Search for the cell housing the specified text and yield its [X, Y] center coordinate. 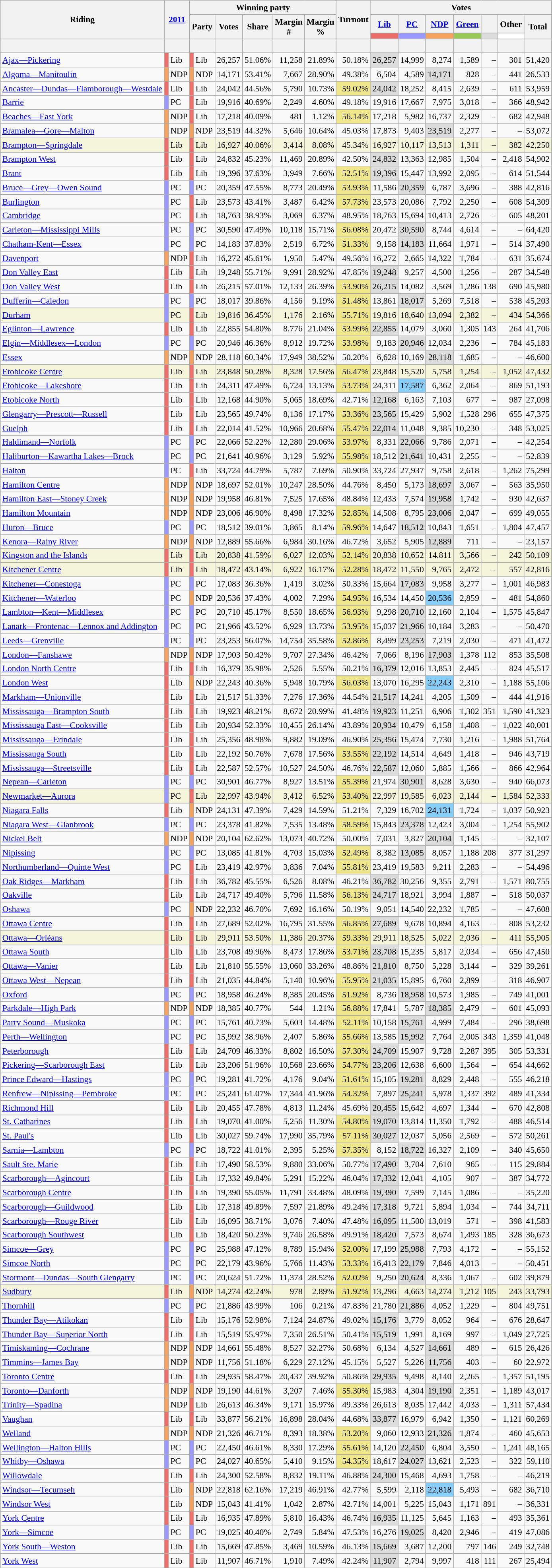
2,095 [467, 174]
444 [511, 697]
5,022 [440, 938]
Hamilton East—Stoney Creek [82, 499]
10,184 [440, 627]
8,674 [440, 1235]
1,176 [289, 315]
8,057 [440, 853]
1,887 [467, 895]
52.01% [258, 485]
488 [511, 1122]
14,514 [412, 754]
7,535 [289, 825]
9,171 [289, 1405]
36.45% [258, 315]
54.35% [354, 1462]
51.72% [258, 1278]
3,994 [440, 895]
11.58% [321, 895]
10,158 [384, 1023]
9,721 [412, 1207]
55,106 [538, 683]
28,647 [538, 1320]
9,403 [412, 131]
13,585 [384, 1037]
14,999 [412, 60]
17,442 [440, 1405]
2,569 [467, 1136]
13,814 [412, 1122]
36.36% [258, 584]
395 [490, 1051]
54,860 [538, 598]
1,163 [467, 1518]
17,873 [384, 131]
55.98% [354, 457]
47,608 [538, 910]
Hamilton Mountain [82, 513]
16,295 [412, 683]
55.05% [258, 1193]
53.90% [354, 287]
2,418 [511, 159]
55,152 [538, 1249]
49,055 [538, 513]
8,336 [440, 1278]
51,420 [538, 60]
27,098 [538, 400]
1,241 [511, 1448]
11,048 [412, 428]
49.74% [258, 414]
46.21% [354, 881]
608 [511, 202]
4,052 [440, 1306]
3,827 [412, 839]
41,048 [538, 1037]
7,573 [412, 1235]
5,646 [289, 131]
52.33% [258, 726]
9,051 [384, 910]
37,490 [538, 244]
42,254 [538, 442]
55.39% [354, 782]
50.00% [354, 839]
287 [511, 273]
50.68% [354, 1348]
7,846 [440, 1264]
19.09% [321, 740]
8.14% [321, 527]
11,586 [384, 188]
1.12% [321, 117]
Ottawa West—Nepean [82, 980]
5.55% [321, 669]
37.63% [258, 174]
518 [511, 895]
1,189 [511, 1391]
6,906 [440, 711]
16,534 [384, 598]
41.96% [321, 1094]
7,124 [289, 1320]
8,912 [289, 343]
940 [511, 782]
249 [511, 1547]
40.06% [258, 145]
52.57% [258, 768]
Mississauga—Streetsville [82, 768]
47.39% [258, 811]
53.98% [354, 343]
Newmarket—Aurora [82, 796]
8.776 [289, 329]
6,942 [440, 1419]
46,218 [538, 1080]
1,145 [467, 839]
52.51% [354, 174]
50.42% [258, 655]
York South—Weston [82, 1547]
2,395 [289, 1150]
1,067 [467, 1278]
Ancaster—Dundas—Flamborough—Westdale [82, 89]
5,410 [289, 1462]
8,331 [384, 442]
4,013 [467, 1264]
46.77% [258, 782]
50.90% [354, 471]
57.01% [258, 287]
11,258 [289, 60]
3,836 [289, 867]
43.14% [258, 570]
8,473 [289, 952]
15,037 [384, 627]
946 [511, 754]
9,355 [440, 881]
52.86% [354, 641]
45,650 [538, 1150]
318 [511, 980]
44.56% [258, 89]
Scarborough Centre [82, 1193]
17.17% [321, 414]
48.09% [354, 1193]
51,195 [538, 1377]
36,673 [538, 1235]
Total [538, 27]
14,001 [384, 1504]
St. Paul's [82, 1136]
9,060 [384, 1433]
Ottawa South [82, 952]
London West [82, 683]
32,748 [538, 1547]
17,667 [412, 103]
7,792 [440, 202]
38.52% [321, 358]
329 [511, 966]
656 [511, 952]
47,375 [538, 414]
43.99% [258, 1306]
46.74% [354, 1518]
50,923 [538, 811]
43.96% [258, 1264]
40.36% [258, 683]
2,479 [467, 1009]
13,853 [440, 669]
615 [511, 1348]
987 [511, 400]
5,817 [440, 952]
15,843 [384, 825]
1,216 [467, 740]
Brampton West [82, 159]
4.60% [321, 103]
4,813 [289, 1108]
5,256 [289, 1122]
2,109 [467, 1150]
46.33% [258, 1051]
2.16% [321, 315]
22,972 [538, 1363]
2,445 [467, 669]
377 [511, 853]
471 [511, 641]
1,804 [511, 527]
2,946 [467, 1533]
1,564 [467, 1065]
York—Simcoe [82, 1533]
Timmins—James Bay [82, 1363]
35,361 [538, 1518]
6,628 [384, 358]
11,469 [289, 159]
Dufferin—Caledon [82, 301]
387 [511, 1179]
2,255 [467, 457]
3,283 [467, 627]
12,060 [412, 768]
Stormont—Dundas—South Glengarry [82, 1278]
53.93% [354, 188]
46.36% [258, 343]
1,286 [467, 287]
Margin% [321, 27]
29.06% [321, 442]
20.37% [321, 938]
6,023 [440, 796]
493 [511, 1518]
9,257 [412, 273]
Oshawa [82, 910]
York West [82, 1561]
64,420 [538, 230]
1,359 [511, 1037]
602 [511, 1278]
4,527 [412, 1348]
5.86% [321, 1037]
655 [511, 414]
7.04% [321, 867]
15.22% [321, 1179]
45,980 [538, 287]
1,742 [467, 499]
8,550 [289, 612]
7,103 [440, 400]
6,984 [289, 542]
15.03% [321, 853]
York Centre [82, 1518]
2,639 [467, 89]
35,508 [538, 655]
2,791 [467, 881]
48.84% [354, 499]
3,487 [289, 202]
11.24% [321, 1108]
6,504 [384, 74]
Oak Ridges—Markham [82, 881]
8,736 [384, 995]
38.96% [258, 1037]
2,236 [467, 343]
7,667 [289, 74]
7.40% [321, 1221]
6,600 [440, 1065]
348 [511, 428]
17,587 [412, 386]
53,331 [538, 1051]
2011 [177, 20]
46,983 [538, 584]
17.86% [321, 952]
744 [511, 1207]
6,229 [289, 1363]
11,251 [412, 711]
Burlington [82, 202]
13,861 [384, 301]
12,200 [440, 1547]
53.36% [354, 414]
12,638 [412, 1065]
49.33% [354, 1405]
15.94% [321, 1249]
36,710 [538, 1490]
12,133 [289, 287]
Kenora—Rainy River [82, 542]
Etobicoke—Lakeshore [82, 386]
59,110 [538, 1462]
13,513 [440, 145]
20.49% [321, 188]
14,082 [412, 287]
1,950 [289, 258]
15,235 [412, 952]
11,500 [412, 1221]
49.96% [258, 952]
1,042 [289, 1504]
45,183 [538, 343]
Peterborough [82, 1051]
10.59% [321, 1547]
601 [511, 1009]
7,350 [289, 1334]
824 [511, 669]
26.39% [321, 287]
1,418 [467, 754]
8,274 [440, 60]
10,117 [412, 145]
Northumberland—Quinte West [82, 867]
Margin# [289, 27]
2,472 [467, 570]
35.98% [258, 669]
8,415 [440, 89]
10,230 [467, 428]
8,052 [440, 1320]
Huron—Bruce [82, 527]
40.40% [258, 1533]
5,645 [440, 1518]
Glengarry—Prescott—Russell [82, 414]
24.50% [321, 768]
33.26% [321, 966]
5.84% [321, 1533]
6,526 [289, 881]
48,942 [538, 103]
42.77% [354, 1490]
49.91% [354, 1235]
50.18% [354, 60]
8,499 [384, 641]
Other [511, 24]
305 [511, 1051]
14,508 [384, 513]
1,584 [511, 796]
13,060 [289, 966]
555 [511, 1080]
Lambton—Kent—Middlesex [82, 612]
3,865 [289, 527]
34,772 [538, 1179]
54,366 [538, 315]
44.90% [258, 400]
7,897 [384, 1094]
Scarborough—Guildwood [82, 1207]
7,329 [384, 811]
997 [467, 1334]
7,429 [289, 811]
44.84% [258, 980]
8,382 [384, 853]
677 [467, 400]
571 [467, 1221]
52.85% [354, 513]
4,176 [289, 1080]
1,344 [467, 1108]
676 [511, 1320]
50,470 [538, 627]
20.45% [321, 995]
Prince Edward—Hastings [82, 1080]
Sarnia—Lambton [82, 1150]
1,874 [467, 1433]
Kitchener—Waterloo [82, 598]
50.86% [354, 1377]
9,991 [289, 273]
43.89% [354, 726]
1,052 [511, 372]
111 [490, 1561]
143 [490, 329]
41.01% [258, 1150]
26.58% [321, 1235]
14,322 [440, 258]
41.72% [258, 1080]
1,784 [467, 258]
35.79% [321, 1136]
50.21% [354, 669]
11.30% [321, 1122]
Markham—Unionville [82, 697]
17,199 [384, 1249]
46.42% [354, 655]
10,966 [289, 428]
55.97% [258, 1334]
392 [490, 1094]
47.55% [258, 188]
10.96% [321, 980]
6,787 [440, 188]
8,169 [440, 1334]
56.07% [258, 641]
16,898 [289, 1419]
20.89% [321, 159]
2,277 [467, 131]
1,493 [467, 1235]
46.04% [354, 1179]
Vaughan [82, 1419]
46,219 [538, 1476]
57.11% [354, 1136]
45,093 [538, 1009]
2.87% [321, 1504]
24.87% [321, 1320]
60 [511, 1363]
59.02% [354, 89]
53,959 [538, 89]
Niagara Falls [82, 811]
53.73% [354, 386]
46,907 [538, 980]
1,792 [467, 1122]
6.52% [321, 796]
59.74% [258, 1136]
Beaches—East York [82, 117]
Carleton—Mississippi Mills [82, 230]
41.41% [258, 1504]
6,163 [412, 400]
15,895 [412, 980]
403 [467, 1363]
56.93% [354, 612]
8,773 [289, 188]
45,847 [538, 612]
57.35% [354, 1150]
3,630 [467, 782]
5,065 [289, 400]
46.13% [354, 1547]
26,426 [538, 1348]
9,997 [440, 1561]
Elgin—Middlesex—London [82, 343]
44.76% [354, 485]
5,790 [289, 89]
2,899 [467, 980]
1,991 [412, 1334]
London—Fanshawe [82, 655]
4,163 [467, 924]
Windsor West [82, 1504]
3,779 [412, 1320]
41,334 [538, 1094]
243 [511, 1292]
45.34% [354, 145]
London North Centre [82, 669]
Mississauga—Brampton South [82, 711]
17,841 [384, 1009]
10,652 [412, 556]
441 [511, 74]
41.81% [258, 853]
53,072 [538, 131]
37.83% [258, 244]
53.71% [354, 952]
Thunder Bay—Superior North [82, 1334]
17.29% [321, 1448]
57.30% [354, 1051]
Wellington—Halton Hills [82, 1448]
16.17% [321, 570]
45,653 [538, 1433]
Thunder Bay—Atikokan [82, 1320]
6,362 [440, 386]
34,711 [538, 1207]
46.70% [258, 910]
Sudbury [82, 1292]
115 [511, 1164]
56.85% [354, 924]
3,129 [289, 457]
52,839 [538, 457]
6.72% [321, 244]
16,327 [440, 1150]
1,256 [467, 273]
53.40% [354, 796]
322 [511, 1462]
8,152 [384, 1150]
538 [511, 301]
1,988 [511, 740]
5,894 [440, 1207]
3,018 [467, 103]
48.86% [354, 966]
138 [490, 287]
Brampton—Springdale [82, 145]
514 [511, 244]
6,929 [289, 627]
15,642 [412, 1108]
41.48% [354, 711]
Scarborough Southwest [82, 1235]
55.55% [258, 966]
2,519 [289, 244]
27,937 [412, 471]
42.50% [354, 159]
382 [511, 145]
208 [490, 853]
9,786 [440, 442]
46.81% [258, 499]
Welland [82, 1433]
6,804 [440, 1448]
7,597 [289, 1207]
7,730 [440, 740]
Ottawa—Vanier [82, 966]
654 [511, 1065]
1,985 [467, 995]
Brant [82, 174]
13,070 [384, 683]
44.54% [354, 697]
57.73% [354, 202]
Cambridge [82, 216]
7,145 [440, 1193]
1,408 [467, 726]
Don Valley East [82, 273]
8,196 [412, 655]
14,754 [289, 641]
3,060 [440, 329]
49.02% [354, 1320]
28.90% [321, 74]
Eglinton—Lawrence [82, 329]
40.72% [321, 839]
1,509 [467, 697]
11,125 [412, 1518]
8,795 [412, 513]
44,662 [538, 1065]
Renfrew—Nipissing—Pembroke [82, 1094]
242 [511, 556]
55.95% [354, 980]
1,305 [467, 329]
49.38% [354, 74]
Ottawa—Orléans [82, 938]
41,323 [538, 711]
52.98% [258, 1320]
53,232 [538, 924]
46.76% [354, 768]
6.37% [321, 216]
5,905 [412, 542]
8,498 [289, 513]
808 [511, 924]
59.96% [354, 527]
28.92% [321, 273]
1,337 [467, 1094]
50.19% [354, 910]
46.72% [354, 542]
50.76% [258, 754]
8,832 [289, 1476]
611 [511, 89]
43.41% [258, 202]
17,949 [289, 358]
13,073 [289, 839]
13,621 [440, 1462]
41,472 [538, 641]
44.79% [258, 471]
26,533 [538, 74]
41,706 [538, 329]
866 [511, 768]
1,378 [467, 655]
50.23% [258, 1235]
366 [511, 103]
54.32% [354, 1094]
267 [511, 1561]
10,118 [289, 230]
2,526 [289, 669]
631 [511, 258]
12,985 [440, 159]
12,423 [440, 825]
3,414 [289, 145]
9,250 [384, 1278]
Niagara West—Glanbrook [82, 825]
3,412 [289, 796]
17.65% [321, 499]
Lanark—Frontenac—Lennox and Addington [82, 627]
2,250 [467, 202]
4,589 [412, 74]
40.96% [258, 457]
10,247 [289, 485]
964 [467, 1320]
2,034 [467, 952]
8,035 [412, 1405]
4,703 [289, 853]
7,066 [384, 655]
51.96% [258, 1065]
12,280 [289, 442]
44.32% [258, 131]
26.14% [321, 726]
32.27% [321, 1348]
19.72% [321, 343]
33.06% [321, 1164]
1,212 [467, 1292]
Toronto Centre [82, 1377]
9,183 [384, 343]
54,496 [538, 867]
7,599 [412, 1193]
1,910 [289, 1561]
2,071 [467, 442]
35,220 [538, 1193]
Willowdale [82, 1476]
51,764 [538, 740]
711 [467, 542]
2,104 [467, 612]
0.21% [321, 1306]
50.77% [354, 1164]
2,118 [412, 1490]
10,413 [440, 216]
39.01% [258, 527]
53.97% [354, 442]
4,500 [440, 273]
13,992 [440, 174]
1,229 [467, 1306]
605 [511, 216]
13.73% [321, 627]
1,575 [511, 612]
51,193 [538, 386]
52.00% [354, 1249]
35,674 [538, 258]
10,431 [440, 457]
434 [511, 315]
Etobicoke Centre [82, 372]
5,758 [440, 372]
1,571 [511, 881]
53.41% [258, 74]
13,019 [440, 1221]
Chatham-Kent—Essex [82, 244]
4,156 [289, 301]
8,789 [289, 1249]
3,069 [289, 216]
47,432 [538, 372]
33.48% [321, 1193]
58.53% [258, 1164]
45.69% [354, 1108]
52.58% [258, 1476]
49.89% [258, 1207]
Kitchener—Conestoga [82, 584]
47.12% [258, 1249]
12,041 [412, 1179]
40.73% [258, 1023]
2,265 [467, 1377]
48.21% [258, 711]
52.11% [354, 1023]
1,121 [511, 1419]
5,948 [289, 683]
388 [511, 188]
16.16% [321, 910]
930 [511, 499]
2,351 [467, 1391]
47.48% [354, 1221]
Whitby—Oshawa [82, 1462]
13.13% [321, 386]
4,697 [440, 1108]
46.61% [258, 1448]
35,950 [538, 485]
3.02% [321, 584]
8,628 [440, 782]
18,921 [412, 895]
20,472 [384, 230]
411 [511, 938]
Kingston and the Islands [82, 556]
17,344 [289, 1094]
5,766 [289, 1264]
53.95% [354, 627]
557 [511, 570]
351 [490, 711]
42,250 [538, 145]
Mississauga—Erindale [82, 740]
5,291 [289, 1179]
8,829 [440, 1080]
3,004 [467, 825]
2,523 [467, 1462]
26.51% [321, 1334]
2,249 [289, 103]
46,514 [538, 1122]
23,157 [538, 542]
7,219 [440, 641]
10.79% [321, 683]
21.04% [321, 329]
49.18% [354, 103]
7,484 [467, 1023]
2.89% [321, 1292]
55.47% [354, 428]
16,795 [289, 924]
51.21% [354, 811]
Mississauga South [82, 754]
8,393 [289, 1433]
4,172 [467, 1249]
3,550 [467, 1448]
3,566 [467, 556]
Bruce—Grey—Owen Sound [82, 188]
9,678 [412, 924]
10,843 [440, 527]
44.61% [258, 1391]
10,573 [440, 995]
66,073 [538, 782]
60.34% [258, 358]
59.33% [354, 938]
46.91% [321, 1490]
804 [511, 1306]
112 [490, 655]
47.83% [354, 1306]
5,982 [412, 117]
Toronto—Danforth [82, 1391]
27.34% [321, 655]
8,527 [289, 1348]
2,064 [467, 386]
49.24% [354, 1207]
5.92% [321, 457]
6,760 [440, 980]
Perth—Wellington [82, 1037]
301 [511, 60]
7,678 [289, 754]
8,450 [384, 485]
9,880 [289, 1164]
9,385 [440, 428]
42,964 [538, 768]
Ottawa Centre [82, 924]
5,269 [440, 301]
46,600 [538, 358]
9,882 [289, 740]
45,517 [538, 669]
7.46% [321, 1391]
42,948 [538, 117]
Halton [82, 471]
9,765 [440, 570]
10,568 [289, 1065]
Hamilton Centre [82, 485]
10,479 [412, 726]
34,548 [538, 273]
5,810 [289, 1518]
7,610 [440, 1164]
3,067 [467, 485]
572 [511, 1136]
Riding [82, 20]
6,134 [384, 1348]
2,448 [467, 1080]
16,979 [412, 1419]
5,173 [412, 485]
12,037 [412, 1136]
Share [258, 27]
45.23% [258, 159]
Ajax—Pickering [82, 60]
9,958 [440, 584]
3,696 [467, 188]
52.28% [354, 570]
49.84% [258, 1179]
563 [511, 485]
9,707 [289, 655]
75,299 [538, 471]
15.71% [321, 230]
16.50% [321, 1051]
18,617 [384, 1462]
3,144 [467, 966]
41,583 [538, 1221]
15,983 [384, 1391]
7,975 [440, 103]
1,001 [511, 584]
12,933 [412, 1433]
328 [511, 1235]
Pickering—Scarborough East [82, 1065]
43,017 [538, 1391]
4,304 [412, 1391]
Trinity—Spadina [82, 1405]
690 [511, 287]
5.47% [321, 258]
55,905 [538, 938]
15,447 [412, 174]
Parkdale—High Park [82, 1009]
Leeds—Grenville [82, 641]
2,005 [467, 1037]
2,030 [467, 641]
57,434 [538, 1405]
1,262 [511, 471]
Oxford [82, 995]
2,726 [467, 216]
Windsor—Tecumseh [82, 1490]
53.33% [354, 1264]
55,902 [538, 825]
23.66% [321, 1065]
46.88% [354, 1476]
15,474 [412, 740]
11,386 [289, 938]
5,228 [440, 966]
16,737 [440, 117]
51.18% [258, 1363]
10,894 [440, 924]
9,211 [440, 867]
40.69% [258, 103]
62.62% [258, 839]
14,647 [384, 527]
749 [511, 995]
30.16% [321, 542]
17.32% [321, 513]
50.20% [354, 358]
5,603 [289, 1023]
1,971 [467, 244]
2,618 [467, 471]
4,205 [440, 697]
Davenport [82, 258]
853 [511, 655]
9,498 [412, 1377]
Party [202, 27]
Scarborough—Agincourt [82, 1179]
50.28% [258, 372]
Haldimand—Norfolk [82, 442]
21,780 [384, 1306]
Barrie [82, 103]
43.94% [258, 796]
46.34% [258, 1405]
15,429 [412, 414]
58.59% [354, 825]
7,276 [289, 697]
544 [289, 1009]
15.97% [321, 1405]
3,277 [467, 584]
4,614 [467, 230]
2,283 [467, 867]
42,808 [538, 1108]
9,298 [384, 612]
9.15% [321, 1462]
14.59% [321, 811]
8,420 [440, 1533]
1,049 [511, 1334]
28.04% [321, 1419]
4,693 [440, 1476]
5,978 [440, 1094]
11,791 [289, 1193]
1,037 [511, 811]
47.89% [258, 1518]
Richmond Hill [82, 1108]
9.04% [321, 1080]
3,704 [412, 1164]
47,086 [538, 1533]
28.52% [321, 1278]
45.17% [258, 612]
4,649 [440, 754]
20,437 [289, 1377]
50,261 [538, 1136]
42.97% [258, 867]
80,755 [538, 881]
28.50% [321, 485]
7,764 [440, 1037]
Thornhill [82, 1306]
6.42% [321, 202]
40.65% [258, 1462]
15,907 [412, 1051]
56.88% [354, 1009]
11.43% [321, 1264]
4,002 [289, 598]
12,433 [384, 499]
56.08% [354, 230]
48,201 [538, 216]
Haliburton—Kawartha Lakes—Brock [82, 457]
St. Catharines [82, 1122]
49,751 [538, 1306]
340 [511, 1150]
47,450 [538, 952]
46.24% [258, 995]
7,692 [289, 910]
14,120 [384, 1448]
35.58% [321, 641]
53,025 [538, 428]
Simcoe North [82, 1264]
20,086 [412, 202]
20.68% [321, 428]
18.69% [321, 400]
50,037 [538, 895]
38.71% [258, 1221]
6,158 [440, 726]
1,590 [511, 711]
43,719 [538, 754]
965 [467, 1164]
5,493 [467, 1490]
15,105 [384, 1080]
13,094 [440, 315]
47.53% [354, 1533]
52.22% [258, 442]
15,520 [412, 372]
2,036 [467, 938]
18.38% [321, 1433]
50,109 [538, 556]
45,203 [538, 301]
670 [511, 1108]
15,694 [412, 216]
18,525 [412, 938]
1,302 [467, 711]
Etobicoke North [82, 400]
Algoma—Manitoulin [82, 74]
2,407 [289, 1037]
7,574 [412, 499]
828 [467, 74]
37.43% [258, 598]
14,811 [440, 556]
27.12% [321, 1363]
Nipissing [82, 853]
3,207 [289, 1391]
9,728 [440, 1051]
1,022 [511, 726]
10.64% [321, 131]
614 [511, 174]
Nepean—Carleton [82, 782]
54,902 [538, 159]
978 [289, 1292]
1,419 [289, 584]
1,589 [467, 60]
48.98% [258, 740]
54.77% [354, 1065]
40,001 [538, 726]
27,725 [538, 1334]
9.19% [321, 301]
41,001 [538, 995]
50,451 [538, 1264]
54,309 [538, 202]
5,885 [440, 768]
891 [490, 1504]
50.41% [354, 1334]
50.33% [354, 584]
11,550 [412, 570]
11,350 [440, 1122]
52,333 [538, 796]
Essex [82, 358]
14.48% [321, 1023]
20.99% [321, 711]
10,169 [412, 358]
7.29% [321, 598]
31,297 [538, 853]
32,107 [538, 839]
19.11% [321, 1476]
3,949 [289, 174]
343 [490, 1037]
Oakville [82, 895]
15,664 [384, 584]
33,793 [538, 1292]
2,665 [412, 258]
Sault Ste. Marie [82, 1164]
7.49% [321, 1561]
60,269 [538, 1419]
106 [289, 1306]
56.21% [258, 1419]
1,086 [467, 1193]
2,047 [467, 513]
2,144 [467, 796]
Winning party [263, 8]
8,750 [412, 966]
1,785 [467, 910]
7.66% [321, 174]
Kitchener Centre [82, 570]
55.48% [258, 1348]
41.59% [258, 556]
56.03% [354, 683]
4,999 [440, 1023]
185 [490, 1235]
61.07% [258, 1094]
53.50% [258, 938]
1,566 [467, 768]
5,056 [440, 1136]
7.69% [321, 471]
53.55% [354, 754]
1,758 [467, 1476]
17,219 [289, 1490]
39.86% [258, 301]
30,256 [412, 881]
264 [511, 329]
Scarborough—Rouge River [82, 1221]
869 [511, 386]
3,076 [289, 1221]
49.40% [258, 895]
51.48% [354, 301]
8,672 [289, 711]
10,527 [289, 768]
105 [490, 1292]
4,663 [412, 1292]
8,802 [289, 1051]
39,879 [538, 1278]
36,331 [538, 1504]
2,310 [467, 683]
Bramalea—Gore—Malton [82, 131]
13,363 [412, 159]
460 [511, 1433]
8,927 [289, 782]
31.55% [321, 924]
6,922 [289, 570]
8,328 [289, 372]
2,794 [412, 1561]
13.51% [321, 782]
1,685 [467, 358]
45.61% [258, 258]
18.65% [321, 612]
41.00% [258, 1122]
21,974 [384, 782]
11,664 [440, 244]
1,528 [467, 414]
3,569 [440, 287]
146 [490, 1547]
907 [467, 1179]
5,226 [412, 1363]
12,016 [412, 669]
8,136 [289, 414]
2,329 [467, 117]
1,357 [511, 1377]
5,140 [289, 980]
47.78% [258, 1108]
56.14% [354, 117]
8,744 [440, 230]
49.56% [354, 258]
51.06% [258, 60]
56.13% [354, 895]
18,640 [412, 315]
Parry Sound—Muskoka [82, 1023]
Mississauga East—Cooksville [82, 726]
52.14% [354, 556]
58.47% [258, 1377]
38.93% [258, 216]
7,031 [384, 839]
19,585 [412, 796]
45.15% [354, 1363]
5,527 [384, 1363]
53.99% [354, 329]
39.92% [321, 1377]
1,724 [467, 811]
797 [467, 1547]
25,494 [538, 1561]
784 [511, 343]
19,583 [412, 867]
13.48% [321, 825]
41.82% [258, 825]
53.20% [354, 1433]
2,287 [467, 1051]
Durham [82, 315]
14,450 [412, 598]
47,457 [538, 527]
43.52% [258, 627]
418 [467, 1561]
419 [511, 1533]
10.73% [321, 89]
18,252 [412, 89]
41.52% [258, 428]
1,504 [467, 159]
Turnout [354, 20]
5,599 [384, 1490]
12,034 [440, 343]
8,140 [440, 1377]
3,687 [412, 1547]
14,079 [412, 329]
4,033 [467, 1405]
51,544 [538, 174]
11,374 [289, 1278]
2,749 [289, 1533]
40.77% [258, 1009]
5,225 [412, 1504]
Green [467, 24]
1,034 [467, 1207]
44.68% [354, 1419]
54.95% [354, 598]
17,990 [289, 1136]
45.03% [354, 131]
39,261 [538, 966]
7,525 [289, 499]
1,651 [467, 527]
14,540 [412, 910]
8,385 [289, 995]
13,296 [384, 1292]
9,158 [384, 244]
4,105 [440, 1179]
1,350 [467, 1419]
5.25% [321, 1150]
16,276 [384, 1533]
29,884 [538, 1164]
62.16% [258, 1490]
56.47% [354, 372]
7,518 [467, 301]
2,382 [467, 315]
2,859 [467, 598]
38,698 [538, 1023]
40.09% [258, 117]
52.49% [354, 853]
699 [511, 513]
41,916 [538, 697]
17.36% [321, 697]
55.81% [354, 867]
10,455 [289, 726]
12,160 [440, 612]
5,902 [440, 414]
1.21% [321, 1009]
15,468 [412, 1476]
16,702 [412, 811]
48.95% [354, 216]
16.43% [321, 1518]
48,165 [538, 1448]
51.61% [354, 1080]
16,413 [384, 1264]
12.03% [321, 556]
55.61% [354, 1448]
42,637 [538, 499]
Guelph [82, 428]
14,241 [412, 697]
7,793 [440, 1249]
9,758 [440, 471]
Don Valley West [82, 287]
Nickel Belt [82, 839]
Timiskaming—Cochrane [82, 1348]
3,652 [384, 542]
1,171 [467, 1504]
5,796 [289, 895]
Simcoe—Grey [82, 1249]
3,469 [289, 1547]
55.30% [354, 1391]
9,746 [289, 1235]
8,330 [289, 1448]
45.55% [258, 881]
398 [511, 1221]
6,724 [289, 386]
6,027 [289, 556]
